Return (x, y) of the center of cell containing provided text 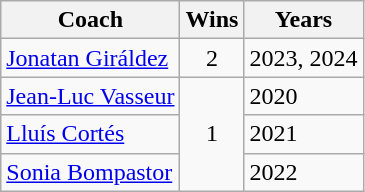
Years (304, 20)
Wins (212, 20)
2020 (304, 96)
Lluís Cortés (90, 134)
2022 (304, 172)
2021 (304, 134)
2 (212, 58)
Jean-Luc Vasseur (90, 96)
1 (212, 134)
Jonatan Giráldez (90, 58)
Coach (90, 20)
2023, 2024 (304, 58)
Sonia Bompastor (90, 172)
